Scan for the cell matching the given text and deliver its [x, y] coordinate at center. 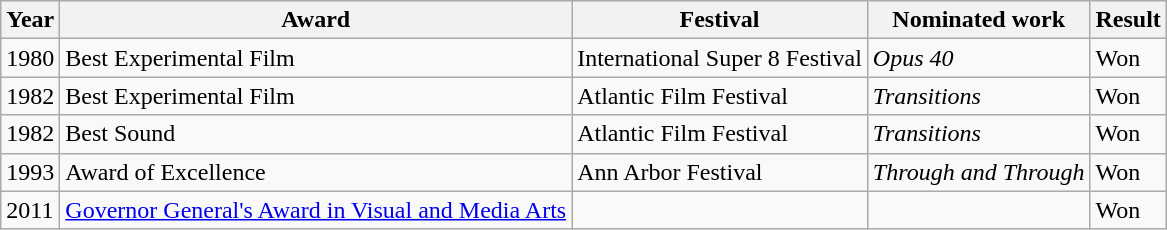
International Super 8 Festival [720, 58]
Year [30, 20]
Award [316, 20]
1980 [30, 58]
1993 [30, 172]
Ann Arbor Festival [720, 172]
2011 [30, 210]
Nominated work [978, 20]
Best Sound [316, 134]
Award of Excellence [316, 172]
Opus 40 [978, 58]
Result [1128, 20]
Festival [720, 20]
Through and Through [978, 172]
Governor General's Award in Visual and Media Arts [316, 210]
